Determine the [X, Y] coordinate at the center of the cell enclosing the given text.  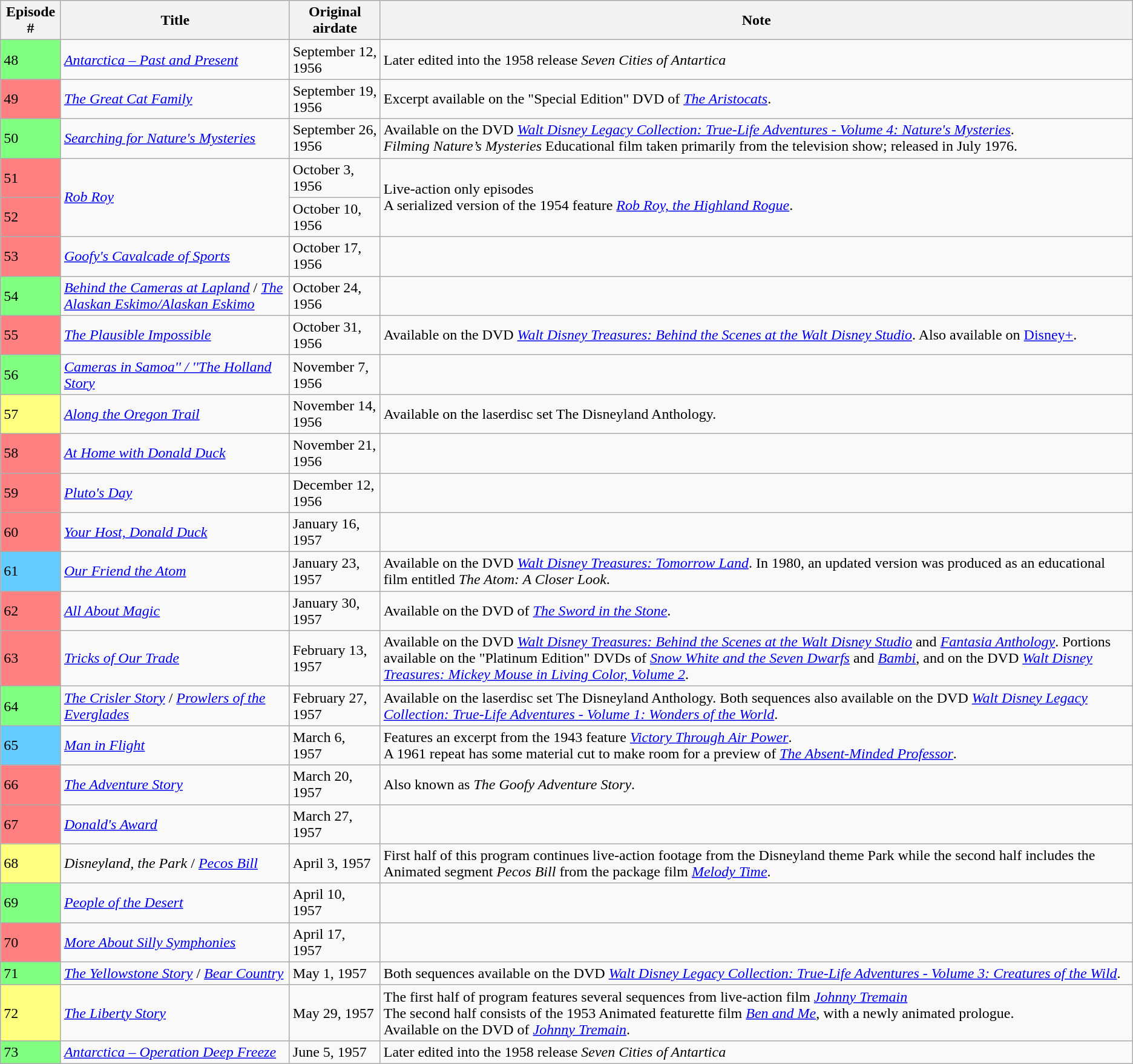
October 17, 1956 [335, 257]
Pluto's Day [175, 493]
November 14, 1956 [335, 414]
Cameras in Samoa'' / ''The Holland Story [175, 374]
At Home with Donald Duck [175, 453]
63 [31, 658]
55 [31, 335]
May 1, 1957 [335, 973]
Our Friend the Atom [175, 571]
Antarctica – Operation Deep Freeze [175, 1052]
70 [31, 942]
Available on the laserdisc set The Disneyland Anthology. [757, 414]
57 [31, 414]
Behind the Cameras at Lapland / The Alaskan Eskimo/Alaskan Eskimo [175, 295]
67 [31, 824]
Goofy's Cavalcade of Sports [175, 257]
61 [31, 571]
73 [31, 1052]
November 21, 1956 [335, 453]
March 20, 1957 [335, 784]
September 19, 1956 [335, 99]
Tricks of Our Trade [175, 658]
January 16, 1957 [335, 533]
53 [31, 257]
The Plausible Impossible [175, 335]
50 [31, 138]
May 29, 1957 [335, 1013]
September 26, 1956 [335, 138]
February 13, 1957 [335, 658]
Man in Flight [175, 746]
January 23, 1957 [335, 571]
69 [31, 903]
72 [31, 1013]
December 12, 1956 [335, 493]
71 [31, 973]
62 [31, 611]
October 31, 1956 [335, 335]
June 5, 1957 [335, 1052]
People of the Desert [175, 903]
Also known as The Goofy Adventure Story. [757, 784]
The Yellowstone Story / Bear Country [175, 973]
64 [31, 706]
The Liberty Story [175, 1013]
October 10, 1956 [335, 217]
Rob Roy [175, 197]
September 12, 1956 [335, 59]
February 27, 1957 [335, 706]
Title [175, 21]
Episode # [31, 21]
The Great Cat Family [175, 99]
59 [31, 493]
November 7, 1956 [335, 374]
The Adventure Story [175, 784]
60 [31, 533]
The Crisler Story / Prowlers of the Everglades [175, 706]
April 10, 1957 [335, 903]
More About Silly Symphonies [175, 942]
Excerpt available on the "Special Edition" DVD of The Aristocats. [757, 99]
Available on the DVD of The Sword in the Stone. [757, 611]
Available on the DVD Walt Disney Treasures: Behind the Scenes at the Walt Disney Studio. Also available on Disney+. [757, 335]
April 17, 1957 [335, 942]
49 [31, 99]
Donald's Award [175, 824]
Note [757, 21]
Disneyland, the Park / Pecos Bill [175, 863]
All About Magic [175, 611]
October 24, 1956 [335, 295]
Original airdate [335, 21]
65 [31, 746]
Along the Oregon Trail [175, 414]
56 [31, 374]
51 [31, 178]
Searching for Nature's Mysteries [175, 138]
Antarctica – Past and Present [175, 59]
48 [31, 59]
Live-action only episodes A serialized version of the 1954 feature Rob Roy, the Highland Rogue. [757, 197]
52 [31, 217]
68 [31, 863]
66 [31, 784]
March 6, 1957 [335, 746]
March 27, 1957 [335, 824]
Your Host, Donald Duck [175, 533]
54 [31, 295]
58 [31, 453]
January 30, 1957 [335, 611]
April 3, 1957 [335, 863]
Both sequences available on the DVD Walt Disney Legacy Collection: True-Life Adventures - Volume 3: Creatures of the Wild. [757, 973]
October 3, 1956 [335, 178]
